Return the [x, y] coordinate for the center point of the cell that contains the specified text.  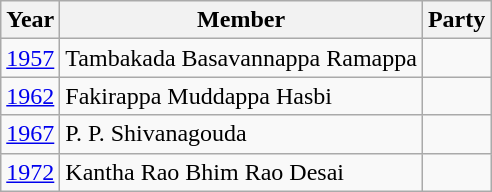
P. P. Shivanagouda [242, 134]
1962 [30, 96]
1957 [30, 58]
1967 [30, 134]
Kantha Rao Bhim Rao Desai [242, 172]
Party [456, 20]
Fakirappa Muddappa Hasbi [242, 96]
Tambakada Basavannappa Ramappa [242, 58]
Year [30, 20]
1972 [30, 172]
Member [242, 20]
